Return [X, Y] of the center of cell containing provided text 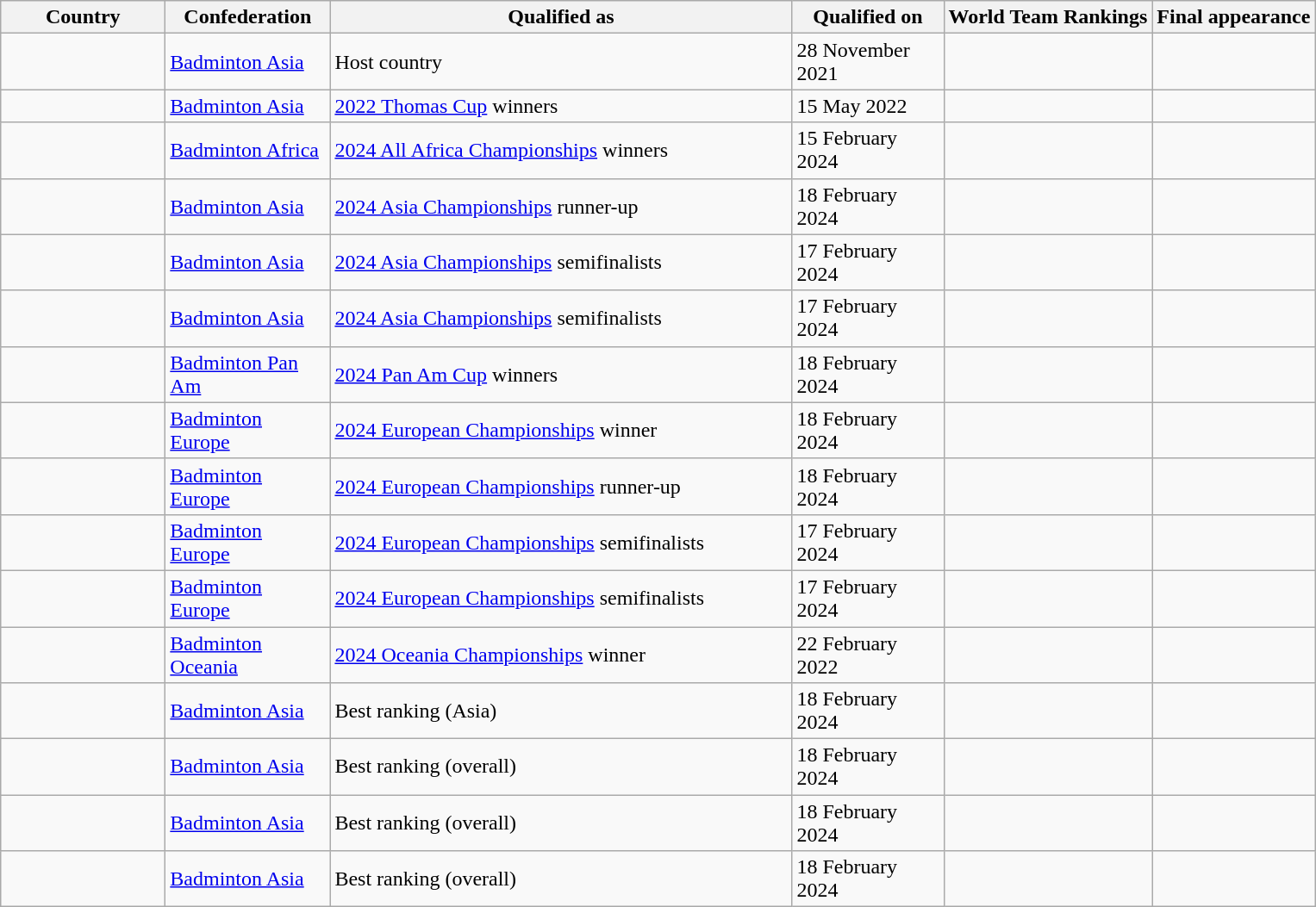
2024 European Championships winner [561, 431]
Final appearance [1234, 17]
Confederation [248, 17]
Best ranking (Asia) [561, 711]
Badminton Oceania [248, 655]
Badminton Africa [248, 150]
15 February 2024 [868, 150]
World Team Rankings [1048, 17]
2024 Asia Championships runner-up [561, 207]
28 November 2021 [868, 62]
Qualified as [561, 17]
2024 All Africa Championships winners [561, 150]
2024 European Championships runner-up [561, 486]
2024 Oceania Championships winner [561, 655]
22 February 2022 [868, 655]
2024 Pan Am Cup winners [561, 374]
Host country [561, 62]
Badminton Pan Am [248, 374]
15 May 2022 [868, 106]
2022 Thomas Cup winners [561, 106]
Country [83, 17]
Qualified on [868, 17]
